Locate the cell with the specified text and output its [x, y] center coordinate. 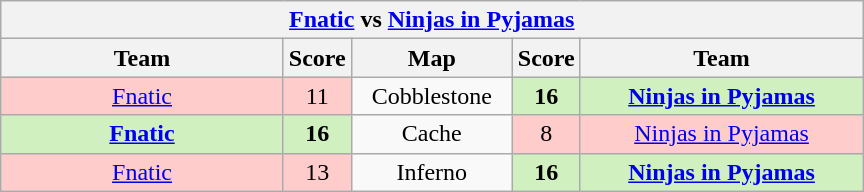
8 [546, 134]
11 [317, 96]
13 [317, 172]
Map [432, 58]
Cache [432, 134]
Cobblestone [432, 96]
Inferno [432, 172]
Fnatic vs Ninjas in Pyjamas [432, 20]
